Pinpoint the cell where the given text exists, returning its (x, y) midpoint coordinate. 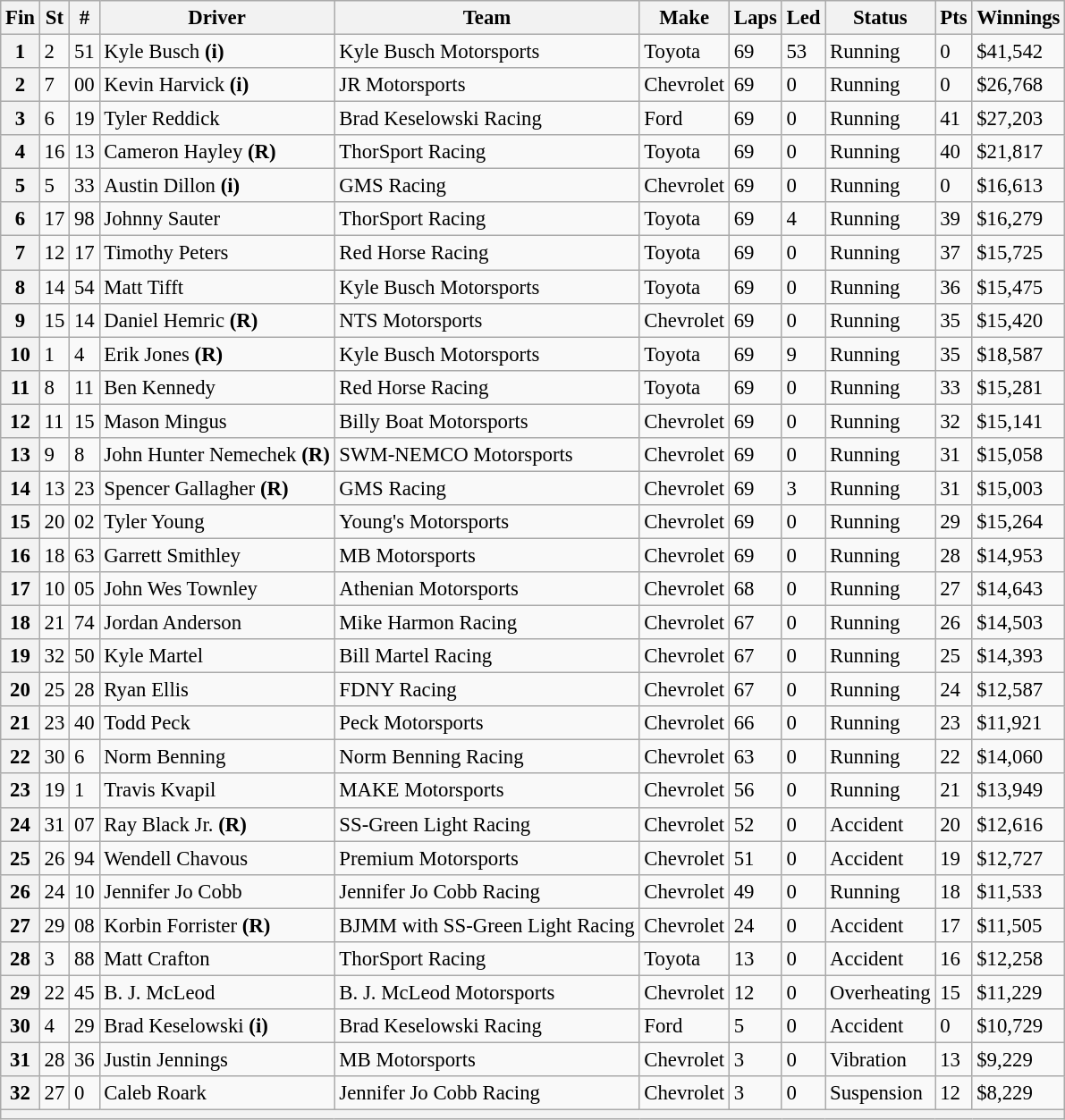
$11,505 (1019, 925)
Pts (953, 18)
Kyle Martel (216, 656)
00 (84, 85)
Brad Keselowski (i) (216, 1026)
$15,003 (1019, 488)
Austin Dillon (i) (216, 186)
Garrett Smithley (216, 555)
MAKE Motorsports (486, 791)
Ben Kennedy (216, 387)
Winnings (1019, 18)
$14,060 (1019, 757)
05 (84, 589)
John Wes Townley (216, 589)
St (54, 18)
Tyler Young (216, 522)
$18,587 (1019, 354)
$9,229 (1019, 1059)
$16,279 (1019, 219)
BJMM with SS-Green Light Racing (486, 925)
Norm Benning (216, 757)
Wendell Chavous (216, 858)
74 (84, 623)
John Hunter Nemechek (R) (216, 455)
02 (84, 522)
98 (84, 219)
$21,817 (1019, 152)
52 (755, 824)
$11,229 (1019, 992)
$27,203 (1019, 119)
Vibration (880, 1059)
Overheating (880, 992)
Kevin Harvick (i) (216, 85)
Travis Kvapil (216, 791)
JR Motorsports (486, 85)
Timothy Peters (216, 253)
$15,420 (1019, 320)
Mike Harmon Racing (486, 623)
Korbin Forrister (R) (216, 925)
Cameron Hayley (R) (216, 152)
Status (880, 18)
Billy Boat Motorsports (486, 421)
$26,768 (1019, 85)
$15,264 (1019, 522)
56 (755, 791)
Caleb Roark (216, 1093)
Team (486, 18)
NTS Motorsports (486, 320)
# (84, 18)
Tyler Reddick (216, 119)
Matt Tifft (216, 287)
39 (953, 219)
Norm Benning Racing (486, 757)
Matt Crafton (216, 959)
Justin Jennings (216, 1059)
B. J. McLeod Motorsports (486, 992)
$15,141 (1019, 421)
Laps (755, 18)
Peck Motorsports (486, 723)
45 (84, 992)
$11,921 (1019, 723)
88 (84, 959)
Young's Motorsports (486, 522)
Led (803, 18)
Driver (216, 18)
Erik Jones (R) (216, 354)
$15,058 (1019, 455)
Bill Martel Racing (486, 656)
$10,729 (1019, 1026)
FDNY Racing (486, 690)
94 (84, 858)
$13,949 (1019, 791)
$12,258 (1019, 959)
$15,725 (1019, 253)
53 (803, 52)
Jennifer Jo Cobb (216, 891)
66 (755, 723)
50 (84, 656)
$15,281 (1019, 387)
Make (684, 18)
$12,616 (1019, 824)
Todd Peck (216, 723)
54 (84, 287)
Premium Motorsports (486, 858)
Ryan Ellis (216, 690)
SWM-NEMCO Motorsports (486, 455)
Ray Black Jr. (R) (216, 824)
Athenian Motorsports (486, 589)
49 (755, 891)
$16,613 (1019, 186)
$14,643 (1019, 589)
$11,533 (1019, 891)
Fin (21, 18)
07 (84, 824)
41 (953, 119)
Daniel Hemric (R) (216, 320)
B. J. McLeod (216, 992)
37 (953, 253)
$12,727 (1019, 858)
Kyle Busch (i) (216, 52)
68 (755, 589)
$15,475 (1019, 287)
Mason Mingus (216, 421)
SS-Green Light Racing (486, 824)
$14,503 (1019, 623)
$8,229 (1019, 1093)
$12,587 (1019, 690)
$41,542 (1019, 52)
08 (84, 925)
Spencer Gallagher (R) (216, 488)
Jordan Anderson (216, 623)
Suspension (880, 1093)
$14,393 (1019, 656)
Johnny Sauter (216, 219)
$14,953 (1019, 555)
